Return the (x, y) coordinate for the center point of the cell that contains the specified text.  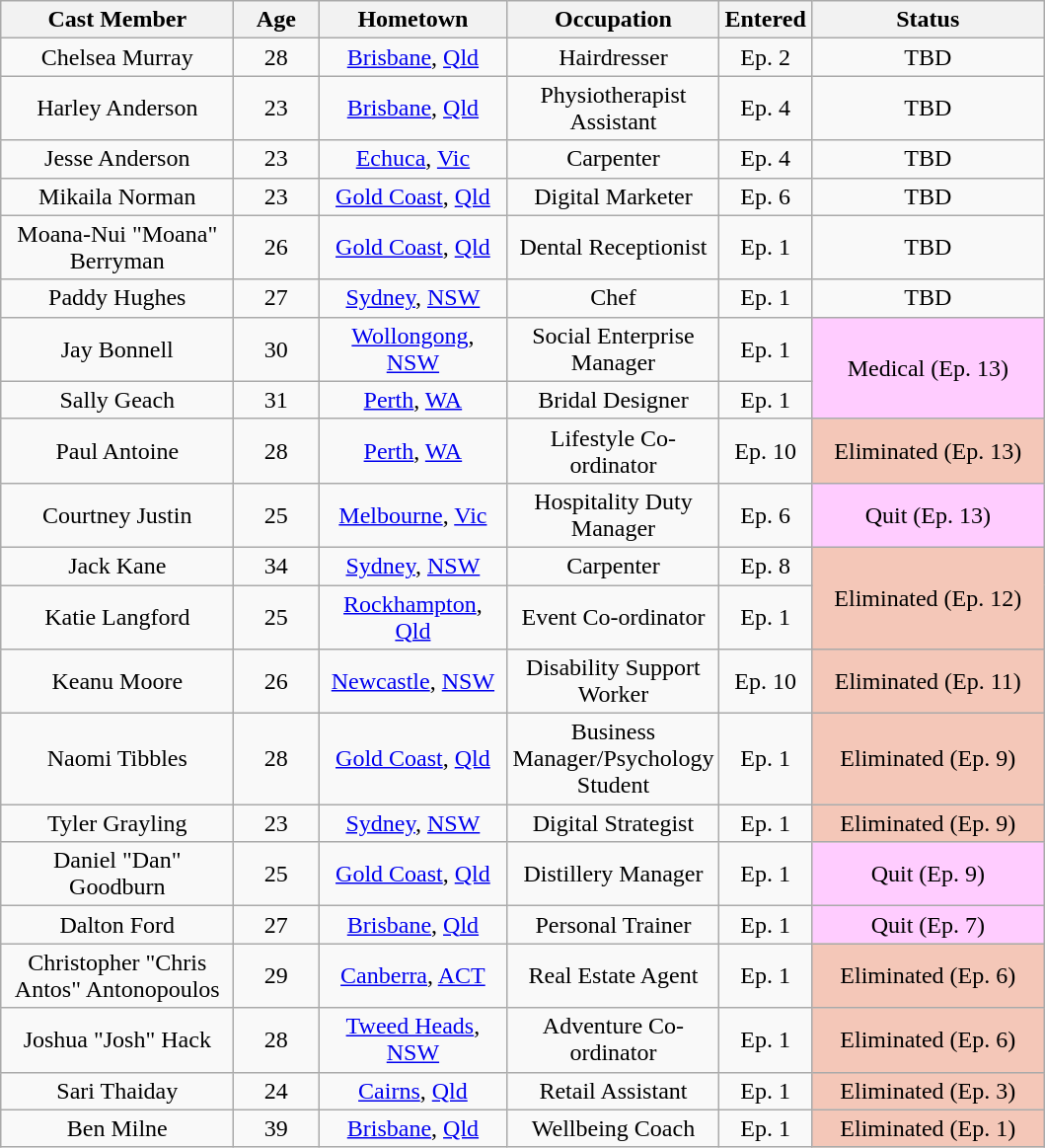
Bridal Designer (614, 400)
Katie Langford (117, 616)
Tweed Heads, NSW (412, 1040)
Hometown (412, 20)
Eliminated (Ep. 12) (928, 598)
Quit (Ep. 9) (928, 875)
Real Estate Agent (614, 975)
Dalton Ford (117, 925)
Eliminated (Ep. 13) (928, 450)
Digital Strategist (614, 823)
Chelsea Murray (117, 57)
Jay Bonnell (117, 349)
Dental Receptionist (614, 247)
Entered (766, 20)
Cast Member (117, 20)
Melbourne, Vic (412, 515)
Echuca, Vic (412, 159)
Disability Support Worker (614, 681)
Ben Milne (117, 1128)
Daniel "Dan" Goodburn (117, 875)
31 (276, 400)
Hairdresser (614, 57)
Chef (614, 298)
Retail Assistant (614, 1091)
Keanu Moore (117, 681)
Ep. 8 (766, 566)
Personal Trainer (614, 925)
Eliminated (Ep. 3) (928, 1091)
Mikaila Norman (117, 196)
Naomi Tibbles (117, 759)
Business Manager/Psychology Student (614, 759)
Wellbeing Coach (614, 1128)
Sari Thaiday (117, 1091)
Physiotherapist Assistant (614, 109)
Quit (Ep. 13) (928, 515)
Wollongong, NSW (412, 349)
39 (276, 1128)
Moana-Nui "Moana" Berryman (117, 247)
Event Co-ordinator (614, 616)
Distillery Manager (614, 875)
Christopher "Chris Antos" Antonopoulos (117, 975)
Paddy Hughes (117, 298)
Occupation (614, 20)
Quit (Ep. 7) (928, 925)
Canberra, ACT (412, 975)
34 (276, 566)
Eliminated (Ep. 11) (928, 681)
Eliminated (Ep. 1) (928, 1128)
Adventure Co-ordinator (614, 1040)
Medical (Ep. 13) (928, 367)
Jesse Anderson (117, 159)
30 (276, 349)
Rockhampton, Qld (412, 616)
Sally Geach (117, 400)
Harley Anderson (117, 109)
Joshua "Josh" Hack (117, 1040)
Lifestyle Co-ordinator (614, 450)
Digital Marketer (614, 196)
Social Enterprise Manager (614, 349)
Age (276, 20)
Ep. 2 (766, 57)
24 (276, 1091)
Jack Kane (117, 566)
Newcastle, NSW (412, 681)
29 (276, 975)
Tyler Grayling (117, 823)
Paul Antoine (117, 450)
Cairns, Qld (412, 1091)
Courtney Justin (117, 515)
Hospitality Duty Manager (614, 515)
Status (928, 20)
